Return (X, Y) of the center of cell containing provided text 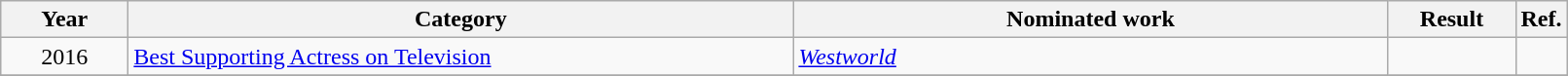
Westworld (1090, 57)
Ref. (1542, 19)
Nominated work (1090, 19)
Year (64, 19)
Best Supporting Actress on Television (461, 57)
Result (1452, 19)
2016 (64, 57)
Category (461, 19)
